Output the (x, y) coordinate of the center of the cell containing the given text.  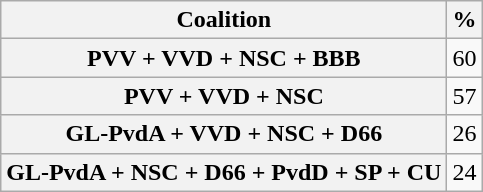
57 (464, 96)
% (464, 20)
PVV + VVD + NSC (224, 96)
60 (464, 58)
26 (464, 134)
24 (464, 172)
GL-PvdA + VVD + NSC + D66 (224, 134)
PVV + VVD + NSC + BBB (224, 58)
GL-PvdA + NSC + D66 + PvdD + SP + CU (224, 172)
Coalition (224, 20)
